Detect which cell encompasses the target text, then output its (X, Y) center coordinate. 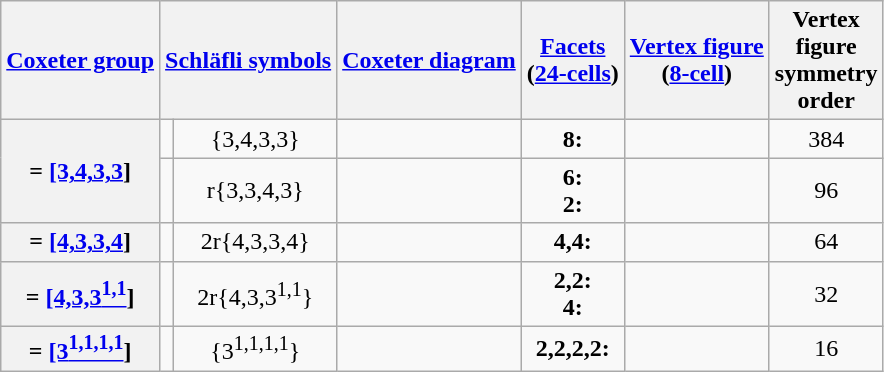
32 (826, 294)
= [4,3,31,1] (80, 294)
8: (572, 139)
Vertex figure(8-cell) (696, 60)
64 (826, 242)
Facets(24-cells) (572, 60)
Vertexfiguresymmetryorder (826, 60)
Coxeter group (80, 60)
{31,1,1,1} (256, 348)
= [31,1,1,1] (80, 348)
2r{4,3,3,4} (256, 242)
Schläfli symbols (248, 60)
{3,4,3,3} (256, 139)
Coxeter diagram (430, 60)
4,4: (572, 242)
384 (826, 139)
2r{4,3,31,1} (256, 294)
6: 2: (572, 190)
2,2,2,2: (572, 348)
= [3,4,3,3] (80, 172)
= [4,3,3,4] (80, 242)
r{3,3,4,3} (256, 190)
2,2: 4: (572, 294)
96 (826, 190)
16 (826, 348)
